Scan for the cell matching the given text and deliver its (X, Y) coordinate at center. 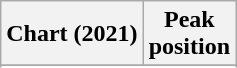
Peakposition (189, 34)
Chart (2021) (72, 34)
